Extract the [X, Y] coordinate from the center of the cell holding the provided text.  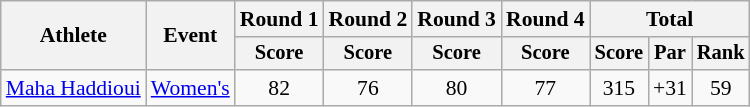
59 [721, 88]
Round 3 [456, 19]
Round 2 [368, 19]
Total [670, 19]
Event [190, 36]
315 [619, 88]
Rank [721, 54]
82 [280, 88]
Round 4 [546, 19]
77 [546, 88]
Maha Haddioui [74, 88]
Round 1 [280, 19]
Athlete [74, 36]
76 [368, 88]
+31 [670, 88]
Par [670, 54]
80 [456, 88]
Women's [190, 88]
